Output the (X, Y) coordinate of the center of the cell containing the given text.  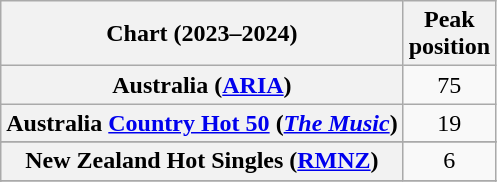
Chart (2023–2024) (202, 34)
Australia Country Hot 50 (The Music) (202, 123)
Australia (ARIA) (202, 85)
Peakposition (449, 34)
New Zealand Hot Singles (RMNZ) (202, 161)
19 (449, 123)
6 (449, 161)
75 (449, 85)
